Capture the cell that displays the provided text and extract its (x, y) central coordinate. 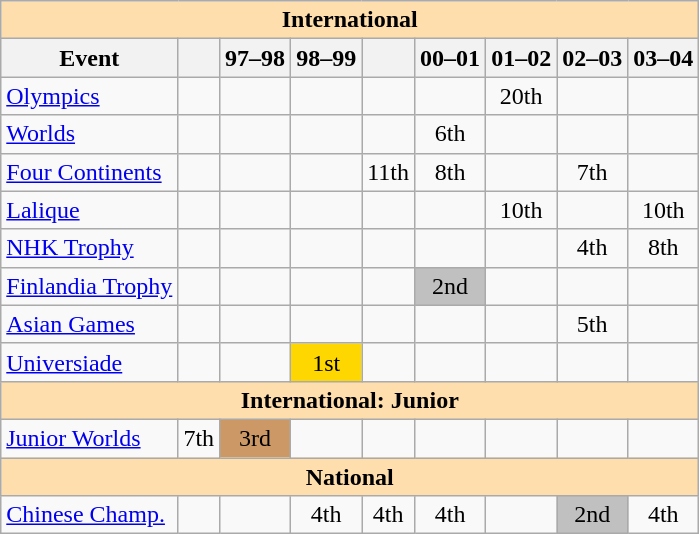
Chinese Champ. (90, 515)
Event (90, 58)
3rd (256, 438)
03–04 (664, 58)
01–02 (522, 58)
Finlandia Trophy (90, 286)
International (350, 20)
00–01 (450, 58)
Olympics (90, 96)
Worlds (90, 134)
International: Junior (350, 400)
97–98 (256, 58)
6th (450, 134)
Universiade (90, 362)
Junior Worlds (90, 438)
Asian Games (90, 324)
Lalique (90, 210)
National (350, 477)
98–99 (326, 58)
02–03 (592, 58)
20th (522, 96)
Four Continents (90, 172)
1st (326, 362)
5th (592, 324)
11th (388, 172)
NHK Trophy (90, 248)
